Determine the [X, Y] coordinate at the center of the cell enclosing the given text.  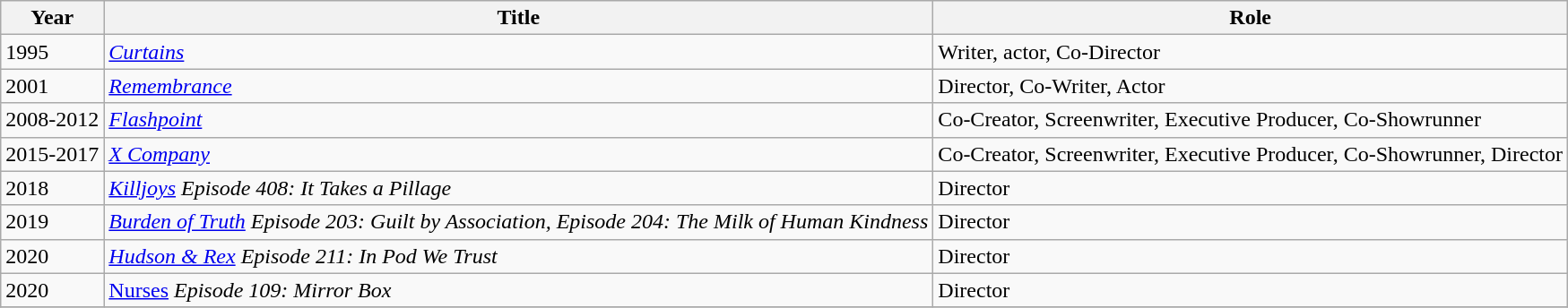
Curtains [518, 52]
Co-Creator, Screenwriter, Executive Producer, Co-Showrunner, Director [1251, 154]
2018 [52, 188]
Director, Co-Writer, Actor [1251, 86]
2001 [52, 86]
Year [52, 18]
Burden of Truth Episode 203: Guilt by Association, Episode 204: The Milk of Human Kindness [518, 222]
2015-2017 [52, 154]
Co-Creator, Screenwriter, Executive Producer, Co-Showrunner [1251, 120]
Hudson & Rex Episode 211: In Pod We Trust [518, 256]
Nurses Episode 109: Mirror Box [518, 290]
2008-2012 [52, 120]
Flashpoint [518, 120]
Writer, actor, Co-Director [1251, 52]
Killjoys Episode 408: It Takes a Pillage [518, 188]
X Company [518, 154]
2019 [52, 222]
Title [518, 18]
Role [1251, 18]
1995 [52, 52]
Remembrance [518, 86]
